Output the (x, y) coordinate of the center of the cell containing the given text.  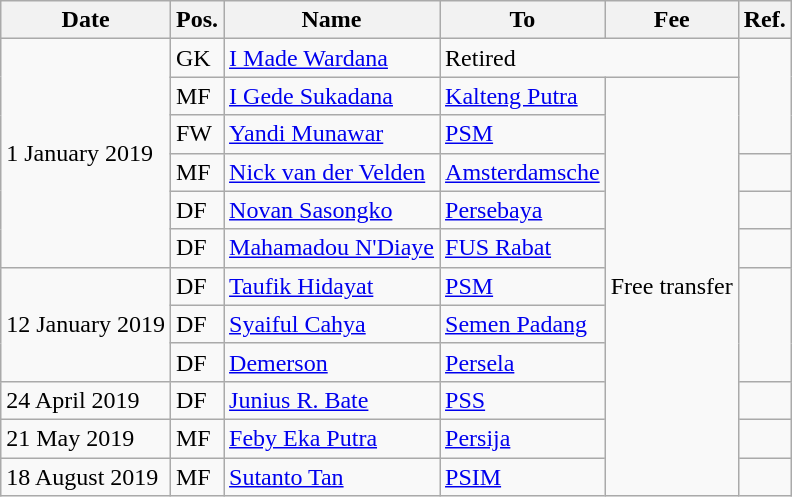
Retired (590, 58)
Pos. (196, 20)
GK (196, 58)
PSIM (523, 477)
Persija (523, 438)
18 August 2019 (86, 477)
Taufik Hidayat (332, 286)
I Gede Sukadana (332, 96)
Mahamadou N'Diaye (332, 248)
I Made Wardana (332, 58)
Syaiful Cahya (332, 324)
Nick van der Velden (332, 172)
FUS Rabat (523, 248)
Name (332, 20)
Date (86, 20)
1 January 2019 (86, 153)
Junius R. Bate (332, 400)
Persela (523, 362)
24 April 2019 (86, 400)
Amsterdamsche (523, 172)
Semen Padang (523, 324)
Fee (672, 20)
PSS (523, 400)
Free transfer (672, 286)
Ref. (764, 20)
Demerson (332, 362)
FW (196, 134)
Kalteng Putra (523, 96)
Sutanto Tan (332, 477)
Yandi Munawar (332, 134)
12 January 2019 (86, 324)
Persebaya (523, 210)
Feby Eka Putra (332, 438)
Novan Sasongko (332, 210)
To (523, 20)
21 May 2019 (86, 438)
